Identify which cell holds the provided text, then report its [x, y] central coordinate. 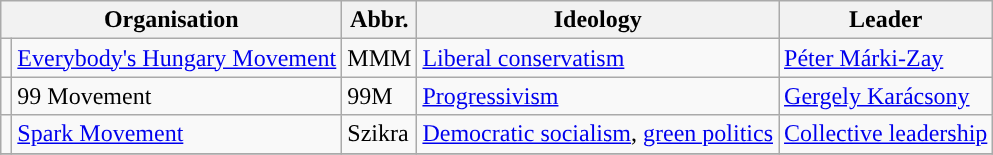
Gergely Karácsony [886, 96]
Liberal conservatism [598, 58]
Abbr. [380, 20]
Progressivism [598, 96]
Leader [886, 20]
MMM [380, 58]
Organisation [172, 20]
Collective leadership [886, 134]
Spark Movement [177, 134]
99M [380, 96]
Democratic socialism, green politics [598, 134]
Everybody's Hungary Movement [177, 58]
Péter Márki-Zay [886, 58]
Szikra [380, 134]
Ideology [598, 20]
99 Movement [177, 96]
